Search for the cell housing the specified text and yield its (x, y) center coordinate. 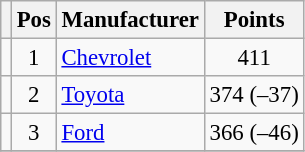
Chevrolet (130, 58)
Points (254, 20)
1 (34, 58)
Ford (130, 133)
366 (–46) (254, 133)
Pos (34, 20)
Toyota (130, 95)
2 (34, 95)
411 (254, 58)
Manufacturer (130, 20)
374 (–37) (254, 95)
3 (34, 133)
